Return the [X, Y] coordinate for the center point of the cell that contains the specified text.  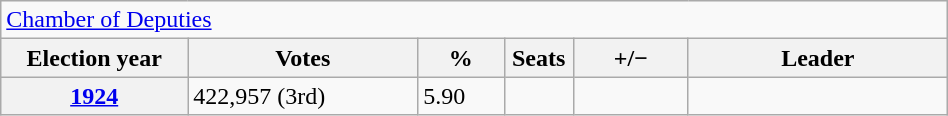
Seats [538, 58]
Votes [303, 58]
422,957 (3rd) [303, 96]
Leader [818, 58]
+/− [630, 58]
Election year [94, 58]
5.90 [461, 96]
Chamber of Deputies [474, 20]
% [461, 58]
1924 [94, 96]
